Detect which cell encompasses the target text, then output its (x, y) center coordinate. 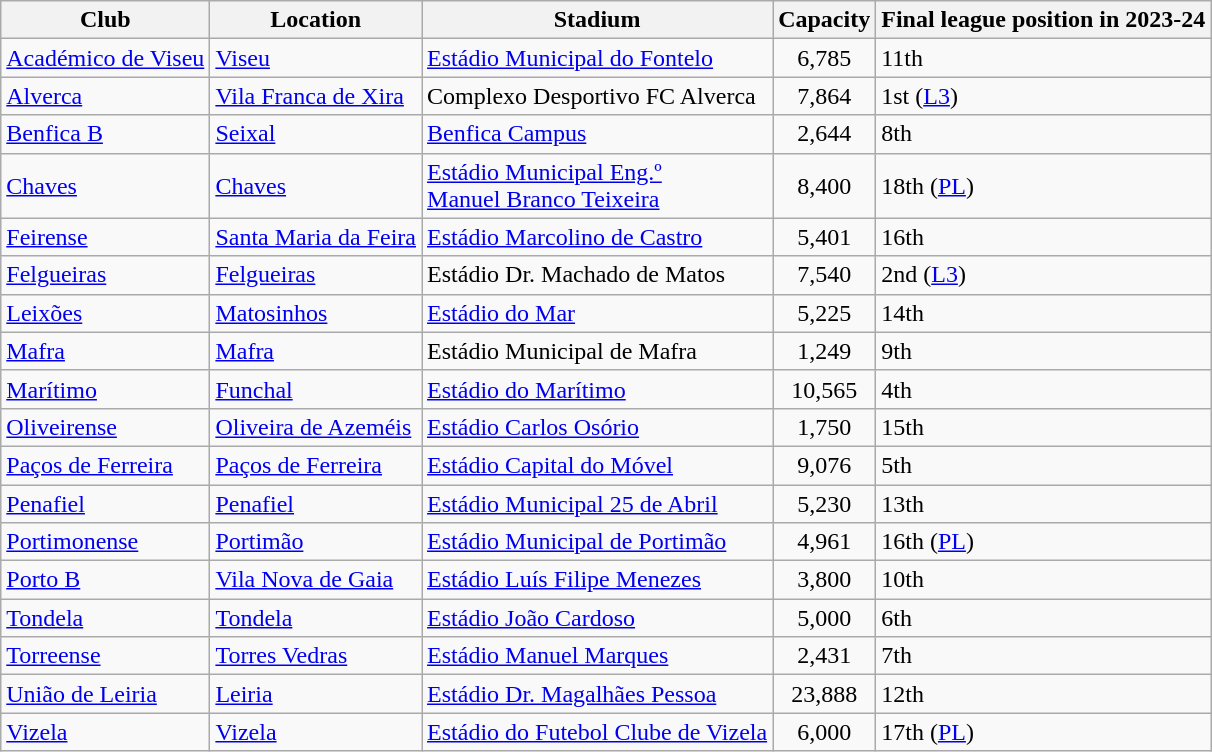
16th (PL) (1044, 542)
Estádio Capital do Móvel (598, 465)
Torres Vedras (316, 656)
9th (1044, 351)
10th (1044, 580)
Alverca (106, 96)
Estádio Municipal de Mafra (598, 351)
15th (1044, 427)
10,565 (824, 389)
Estádio do Futebol Clube de Vizela (598, 732)
4th (1044, 389)
Estádio Municipal do Fontelo (598, 58)
Estádio Dr. Magalhães Pessoa (598, 694)
Estádio Municipal de Portimão (598, 542)
7th (1044, 656)
Estádio Manuel Marques (598, 656)
5,000 (824, 618)
1,750 (824, 427)
23,888 (824, 694)
Leixões (106, 313)
Estádio Luís Filipe Menezes (598, 580)
Portimonense (106, 542)
6,785 (824, 58)
7,864 (824, 96)
Stadium (598, 20)
4,961 (824, 542)
Torreense (106, 656)
2nd (L3) (1044, 275)
Santa Maria da Feira (316, 237)
5,225 (824, 313)
7,540 (824, 275)
Vila Franca de Xira (316, 96)
5th (1044, 465)
Funchal (316, 389)
Oliveira de Azeméis (316, 427)
Estádio Dr. Machado de Matos (598, 275)
Estádio Municipal Eng.ºManuel Branco Teixeira (598, 186)
Vila Nova de Gaia (316, 580)
Benfica B (106, 134)
Estádio Carlos Osório (598, 427)
Leiria (316, 694)
1st (L3) (1044, 96)
9,076 (824, 465)
8,400 (824, 186)
Marítimo (106, 389)
Estádio do Marítimo (598, 389)
14th (1044, 313)
Matosinhos (316, 313)
16th (1044, 237)
6,000 (824, 732)
12th (1044, 694)
5,230 (824, 503)
2,644 (824, 134)
Capacity (824, 20)
5,401 (824, 237)
3,800 (824, 580)
Viseu (316, 58)
17th (PL) (1044, 732)
18th (PL) (1044, 186)
Estádio Marcolino de Castro (598, 237)
8th (1044, 134)
Complexo Desportivo FC Alverca (598, 96)
2,431 (824, 656)
Estádio João Cardoso (598, 618)
Estádio Municipal 25 de Abril (598, 503)
Club (106, 20)
11th (1044, 58)
13th (1044, 503)
Feirense (106, 237)
Estádio do Mar (598, 313)
Seixal (316, 134)
Porto B (106, 580)
Final league position in 2023-24 (1044, 20)
1,249 (824, 351)
Oliveirense (106, 427)
Location (316, 20)
Portimão (316, 542)
Benfica Campus (598, 134)
6th (1044, 618)
União de Leiria (106, 694)
Académico de Viseu (106, 58)
